Search for the cell housing the specified text and yield its [X, Y] center coordinate. 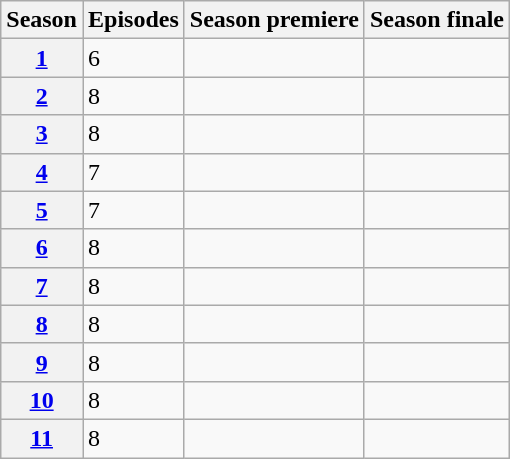
5 [42, 210]
9 [42, 362]
Season finale [436, 20]
Season premiere [274, 20]
Episodes [133, 20]
1 [42, 58]
4 [42, 172]
3 [42, 134]
10 [42, 400]
2 [42, 96]
11 [42, 438]
Season [42, 20]
